Identify which cell holds the provided text, then report its (X, Y) central coordinate. 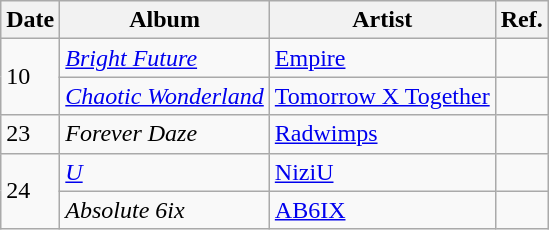
AB6IX (382, 210)
24 (30, 191)
Tomorrow X Together (382, 96)
Forever Daze (165, 134)
Absolute 6ix (165, 210)
Empire (382, 58)
Ref. (522, 20)
23 (30, 134)
Bright Future (165, 58)
Artist (382, 20)
Radwimps (382, 134)
10 (30, 77)
NiziU (382, 172)
Album (165, 20)
Date (30, 20)
Chaotic Wonderland (165, 96)
U (165, 172)
